Output the [x, y] coordinate of the center of the cell containing the given text.  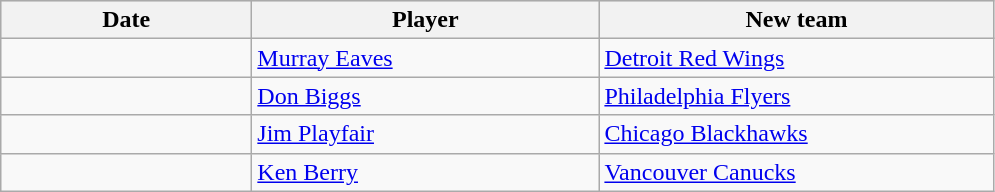
Chicago Blackhawks [796, 134]
New team [796, 20]
Date [126, 20]
Jim Playfair [426, 134]
Detroit Red Wings [796, 58]
Player [426, 20]
Vancouver Canucks [796, 172]
Don Biggs [426, 96]
Ken Berry [426, 172]
Murray Eaves [426, 58]
Philadelphia Flyers [796, 96]
